Output the (X, Y) coordinate of the center of the cell containing the given text.  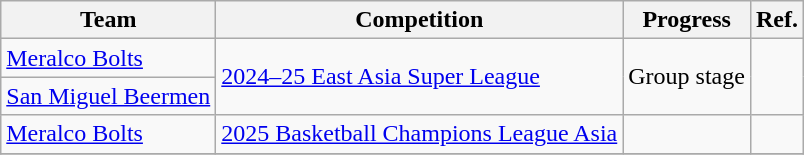
Ref. (776, 20)
Team (108, 20)
Group stage (687, 77)
San Miguel Beermen (108, 96)
Competition (420, 20)
2025 Basketball Champions League Asia (420, 134)
2024–25 East Asia Super League (420, 77)
Progress (687, 20)
